Return the [X, Y] coordinate for the center point of the cell that contains the specified text.  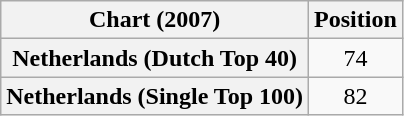
Chart (2007) [155, 20]
82 [356, 96]
Netherlands (Single Top 100) [155, 96]
Netherlands (Dutch Top 40) [155, 58]
Position [356, 20]
74 [356, 58]
